Detect which cell encompasses the target text, then output its (x, y) center coordinate. 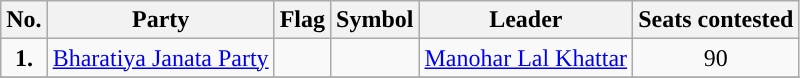
No. (24, 20)
Leader (526, 20)
Party (160, 20)
Symbol (375, 20)
Flag (302, 20)
90 (716, 58)
Manohar Lal Khattar (526, 58)
Bharatiya Janata Party (160, 58)
1. (24, 58)
Seats contested (716, 20)
